Determine the [x, y] coordinate at the center of the cell enclosing the given text.  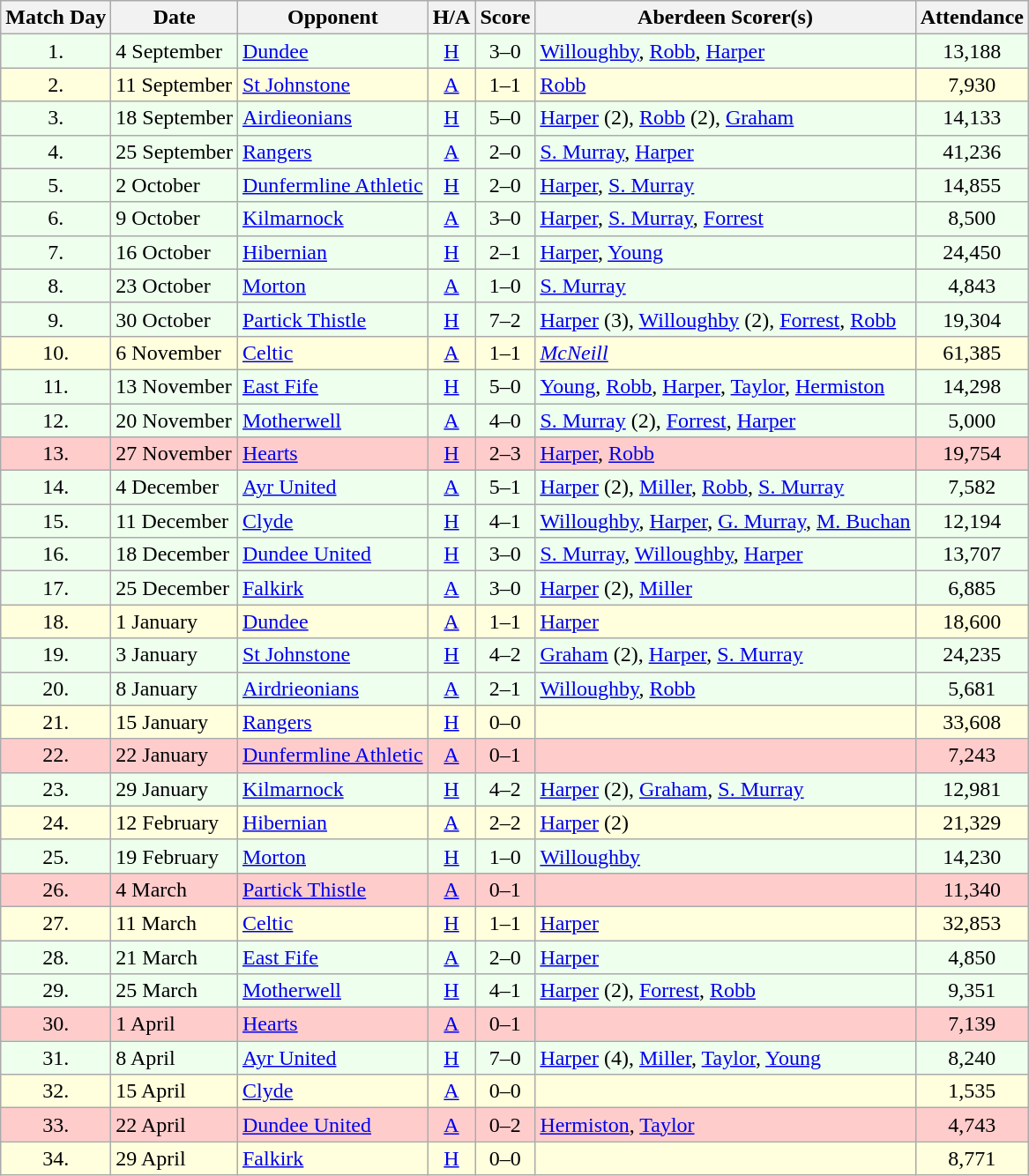
26. [56, 889]
6. [56, 219]
22. [56, 755]
Date [175, 18]
8 January [175, 688]
12,981 [972, 789]
3 January [175, 655]
Harper (2), Forrest, Robb [725, 991]
18,600 [972, 621]
9 October [175, 219]
41,236 [972, 152]
27. [56, 923]
Robb [725, 85]
Willoughby, Harper, G. Murray, M. Buchan [725, 521]
17. [56, 588]
Harper (3), Willoughby (2), Forrest, Robb [725, 319]
32,853 [972, 923]
14,298 [972, 386]
13. [56, 454]
7,139 [972, 1024]
5,681 [972, 688]
19,754 [972, 454]
29 January [175, 789]
2. [56, 85]
Graham (2), Harper, S. Murray [725, 655]
5–1 [505, 488]
16 October [175, 252]
29 April [175, 1158]
7–2 [505, 319]
Harper (4), Miller, Taylor, Young [725, 1058]
6,885 [972, 588]
61,385 [972, 353]
Willoughby [725, 856]
18 December [175, 555]
Harper (2), Robb (2), Graham [725, 118]
4–0 [505, 421]
Harper (2), Miller, Robb, S. Murray [725, 488]
Willoughby, Robb, Harper [725, 51]
25 September [175, 152]
30. [56, 1024]
21. [56, 722]
33. [56, 1125]
33,608 [972, 722]
20. [56, 688]
7,930 [972, 85]
24,450 [972, 252]
S. Murray, Harper [725, 152]
8 April [175, 1058]
3. [56, 118]
10. [56, 353]
Harper, Young [725, 252]
Harper (2) [725, 822]
Airdrieonians [332, 688]
21 March [175, 956]
4,843 [972, 286]
14. [56, 488]
16. [56, 555]
15 January [175, 722]
25 March [175, 991]
31. [56, 1058]
0–2 [505, 1125]
22 April [175, 1125]
15 April [175, 1091]
14,855 [972, 185]
34. [56, 1158]
15. [56, 521]
7,243 [972, 755]
30 October [175, 319]
H/A [451, 18]
4 December [175, 488]
25 December [175, 588]
13,188 [972, 51]
27 November [175, 454]
Harper, S. Murray, Forrest [725, 219]
S. Murray, Willoughby, Harper [725, 555]
S. Murray [725, 286]
23 October [175, 286]
12,194 [972, 521]
Attendance [972, 18]
4,743 [972, 1125]
29. [56, 991]
22 January [175, 755]
32. [56, 1091]
12 February [175, 822]
Young, Robb, Harper, Taylor, Hermiston [725, 386]
11 September [175, 85]
Willoughby, Robb [725, 688]
19 February [175, 856]
21,329 [972, 822]
Harper (2), Graham, S. Murray [725, 789]
12. [56, 421]
19. [56, 655]
11,340 [972, 889]
1,535 [972, 1091]
S. Murray (2), Forrest, Harper [725, 421]
1. [56, 51]
8,240 [972, 1058]
Match Day [56, 18]
8,500 [972, 219]
Score [505, 18]
25. [56, 856]
1 January [175, 621]
5,000 [972, 421]
18. [56, 621]
14,230 [972, 856]
9,351 [972, 991]
4. [56, 152]
1 April [175, 1024]
7–0 [505, 1058]
2–3 [505, 454]
Aberdeen Scorer(s) [725, 18]
2–2 [505, 822]
18 September [175, 118]
7. [56, 252]
4 September [175, 51]
6 November [175, 353]
24. [56, 822]
Harper (2), Miller [725, 588]
Hermiston, Taylor [725, 1125]
11 March [175, 923]
11. [56, 386]
5. [56, 185]
2 October [175, 185]
Airdieonians [332, 118]
Harper, Robb [725, 454]
19,304 [972, 319]
7,582 [972, 488]
20 November [175, 421]
9. [56, 319]
Harper, S. Murray [725, 185]
8. [56, 286]
4,850 [972, 956]
24,235 [972, 655]
13 November [175, 386]
14,133 [972, 118]
8,771 [972, 1158]
McNeill [725, 353]
Opponent [332, 18]
23. [56, 789]
28. [56, 956]
4 March [175, 889]
11 December [175, 521]
13,707 [972, 555]
